Detect which cell encompasses the target text, then output its (x, y) center coordinate. 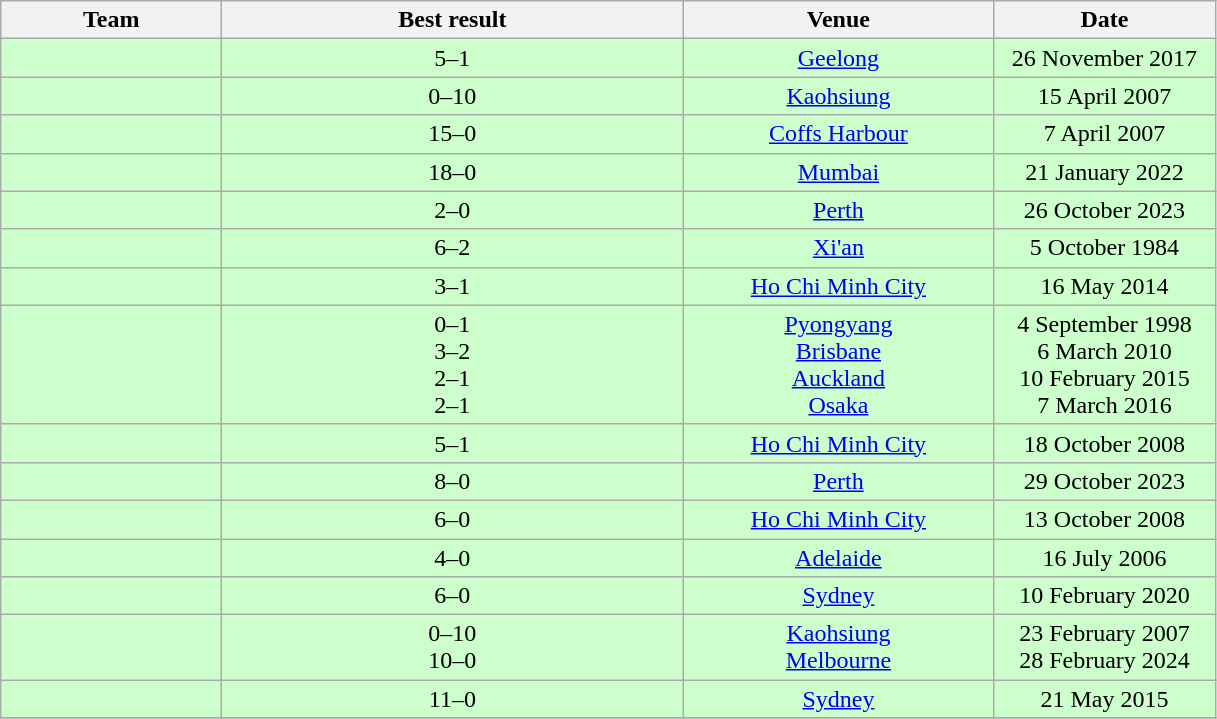
7 April 2007 (1104, 134)
5 October 1984 (1104, 248)
15 April 2007 (1104, 96)
Mumbai (838, 172)
18 October 2008 (1104, 443)
Geelong (838, 58)
Team (112, 20)
Coffs Harbour (838, 134)
4 September 1998 6 March 2010 10 February 2015 7 March 2016 (1104, 364)
10 February 2020 (1104, 596)
16 May 2014 (1104, 286)
Adelaide (838, 557)
8–0 (452, 481)
6–2 (452, 248)
29 October 2023 (1104, 481)
Venue (838, 20)
0–10 10–0 (452, 648)
21 May 2015 (1104, 699)
13 October 2008 (1104, 519)
Date (1104, 20)
Xi'an (838, 248)
15–0 (452, 134)
16 July 2006 (1104, 557)
26 November 2017 (1104, 58)
0–10 (452, 96)
Pyongyang Brisbane Auckland Osaka (838, 364)
26 October 2023 (1104, 210)
2–0 (452, 210)
4–0 (452, 557)
21 January 2022 (1104, 172)
Kaohsiung (838, 96)
Kaohsiung Melbourne (838, 648)
Best result (452, 20)
23 February 2007 28 February 2024 (1104, 648)
18–0 (452, 172)
0–1 3–2 2–1 2–1 (452, 364)
3–1 (452, 286)
11–0 (452, 699)
